Detect which cell encompasses the target text, then output its (X, Y) center coordinate. 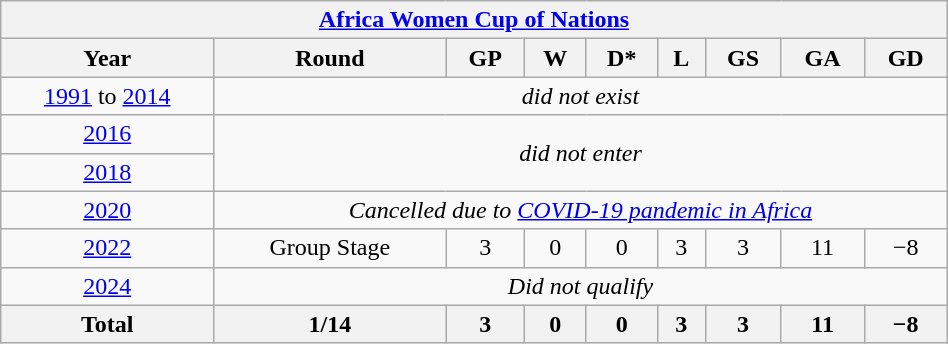
D* (622, 58)
did not exist (581, 96)
Total (108, 324)
1991 to 2014 (108, 96)
GP (485, 58)
Africa Women Cup of Nations (474, 20)
Did not qualify (581, 286)
Round (330, 58)
2018 (108, 172)
Cancelled due to COVID-19 pandemic in Africa (581, 210)
GD (906, 58)
Year (108, 58)
2022 (108, 248)
W (555, 58)
2024 (108, 286)
did not enter (581, 153)
GA (822, 58)
2020 (108, 210)
2016 (108, 134)
L (681, 58)
1/14 (330, 324)
Group Stage (330, 248)
GS (743, 58)
